Locate the cell with the specified text and output its [X, Y] center coordinate. 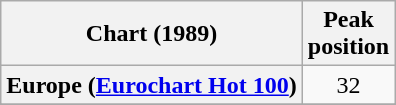
Europe (Eurochart Hot 100) [152, 85]
Chart (1989) [152, 34]
Peakposition [348, 34]
32 [348, 85]
